Output the (x, y) coordinate of the center of the cell containing the given text.  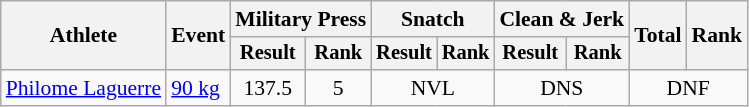
Snatch (432, 19)
Philome Laguerre (84, 88)
137.5 (268, 88)
DNS (562, 88)
Total (658, 36)
Event (198, 36)
Clean & Jerk (562, 19)
Military Press (300, 19)
NVL (432, 88)
Athlete (84, 36)
90 kg (198, 88)
DNF (688, 88)
5 (338, 88)
